Identify which cell holds the provided text, then report its (x, y) central coordinate. 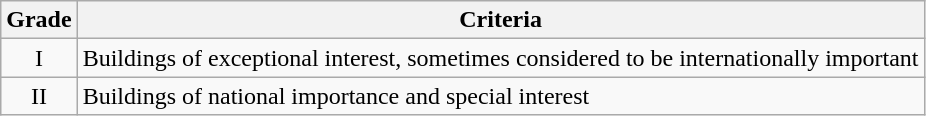
Grade (39, 20)
Buildings of exceptional interest, sometimes considered to be internationally important (500, 58)
Buildings of national importance and special interest (500, 96)
I (39, 58)
II (39, 96)
Criteria (500, 20)
